Detect which cell encompasses the target text, then output its (X, Y) center coordinate. 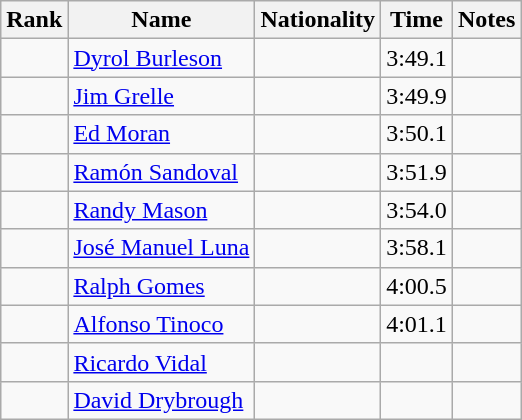
Ralph Gomes (162, 286)
Rank (34, 20)
José Manuel Luna (162, 248)
Ricardo Vidal (162, 362)
Jim Grelle (162, 96)
Alfonso Tinoco (162, 324)
David Drybrough (162, 400)
3:51.9 (417, 172)
Dyrol Burleson (162, 58)
3:50.1 (417, 134)
4:01.1 (417, 324)
3:49.9 (417, 96)
3:49.1 (417, 58)
Ramón Sandoval (162, 172)
Randy Mason (162, 210)
Nationality (318, 20)
3:58.1 (417, 248)
Time (417, 20)
Ed Moran (162, 134)
Name (162, 20)
4:00.5 (417, 286)
Notes (486, 20)
3:54.0 (417, 210)
